Capture the cell that displays the provided text and extract its [X, Y] central coordinate. 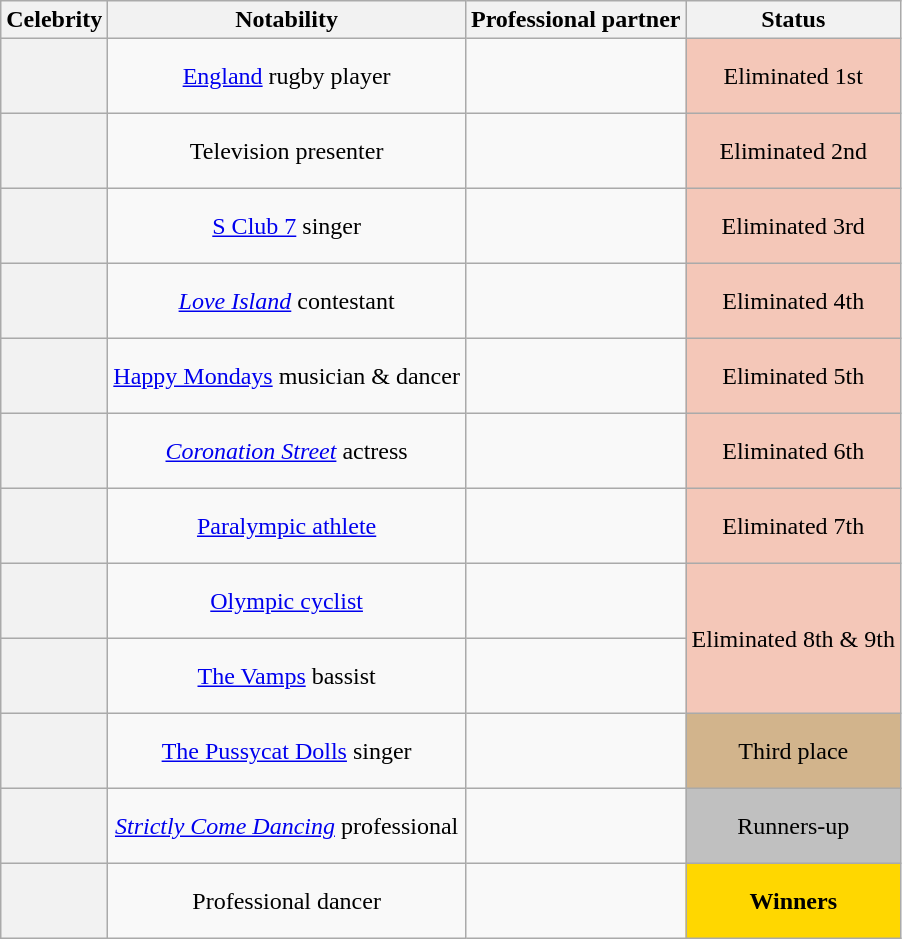
Professional dancer [287, 902]
The Pussycat Dolls singer [287, 752]
Eliminated 7th [793, 526]
Paralympic athlete [287, 526]
Olympic cyclist [287, 602]
Eliminated 8th & 9th [793, 639]
Status [793, 20]
Celebrity [54, 20]
Television presenter [287, 152]
Happy Mondays musician & dancer [287, 376]
Eliminated 1st [793, 76]
Professional partner [576, 20]
Third place [793, 752]
Coronation Street actress [287, 452]
Notability [287, 20]
The Vamps bassist [287, 676]
Strictly Come Dancing professional [287, 826]
Eliminated 6th [793, 452]
England rugby player [287, 76]
Runners-up [793, 826]
S Club 7 singer [287, 226]
Eliminated 5th [793, 376]
Love Island contestant [287, 302]
Eliminated 2nd [793, 152]
Eliminated 4th [793, 302]
Eliminated 3rd [793, 226]
Winners [793, 902]
